Find where the given text appears and provide that cell's center as (x, y) coordinate. 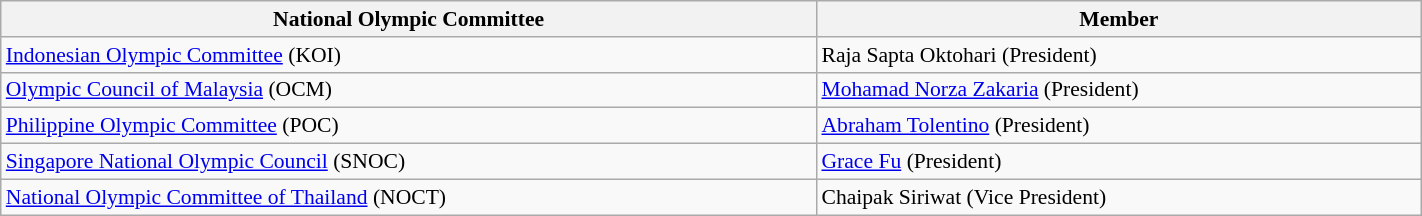
National Olympic Committee (409, 19)
Raja Sapta Oktohari (President) (1118, 55)
Chaipak Siriwat (Vice President) (1118, 197)
Member (1118, 19)
National Olympic Committee of Thailand (NOCT) (409, 197)
Mohamad Norza Zakaria (President) (1118, 90)
Singapore National Olympic Council (SNOC) (409, 162)
Grace Fu (President) (1118, 162)
Olympic Council of Malaysia (OCM) (409, 90)
Indonesian Olympic Committee (KOI) (409, 55)
Abraham Tolentino (President) (1118, 126)
Philippine Olympic Committee (POC) (409, 126)
